For the text-containing cell, return its midpoint in [X, Y] coordinate format. 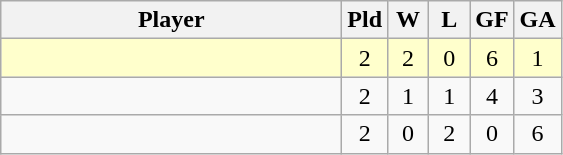
W [408, 20]
4 [492, 96]
GA [538, 20]
GF [492, 20]
3 [538, 96]
Pld [365, 20]
L [450, 20]
Player [172, 20]
